Pinpoint the cell where the given text exists, returning its (x, y) midpoint coordinate. 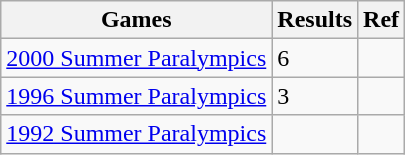
Ref (382, 20)
2000 Summer Paralympics (136, 58)
1992 Summer Paralympics (136, 134)
6 (315, 58)
Games (136, 20)
3 (315, 96)
1996 Summer Paralympics (136, 96)
Results (315, 20)
